Detect which cell encompasses the target text, then output its [x, y] center coordinate. 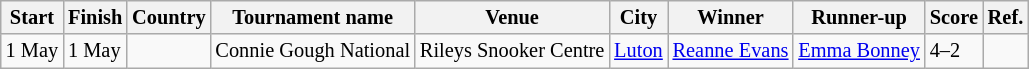
Rileys Snooker Centre [512, 51]
Finish [95, 17]
Tournament name [312, 17]
Runner-up [858, 17]
City [638, 17]
4–2 [954, 51]
Start [32, 17]
Ref. [1006, 17]
Venue [512, 17]
Country [168, 17]
Connie Gough National [312, 51]
Score [954, 17]
Emma Bonney [858, 51]
Winner [731, 17]
Reanne Evans [731, 51]
Luton [638, 51]
